Detect which cell encompasses the target text, then output its (x, y) center coordinate. 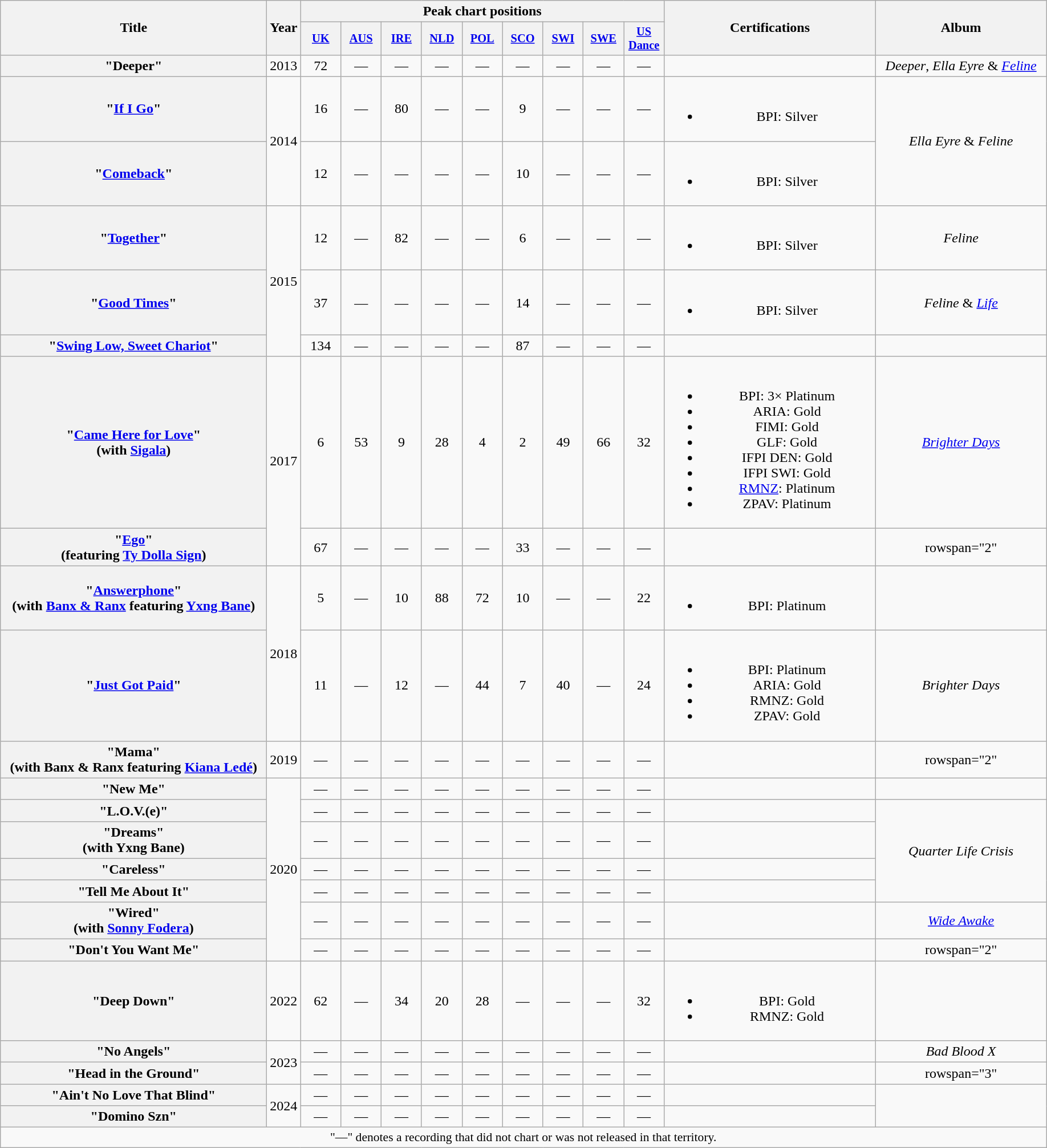
"Just Got Paid" (133, 685)
4 (482, 443)
2015 (284, 281)
14 (522, 302)
Ella Eyre & Feline (961, 141)
"Tell Me About It" (133, 891)
2019 (284, 760)
NLD (441, 39)
"Domino Szn" (133, 1117)
87 (522, 346)
"Swing Low, Sweet Chariot" (133, 346)
66 (603, 443)
22 (644, 598)
"Careless" (133, 869)
Quarter Life Crisis (961, 851)
"Comeback" (133, 173)
"Head in the Ground" (133, 1073)
POL (482, 39)
Bad Blood X (961, 1052)
SWE (603, 39)
"Came Here for Love"(with Sigala) (133, 443)
"Together" (133, 238)
"L.O.V.(e)" (133, 810)
33 (522, 547)
BPI: Platinum (770, 598)
88 (441, 598)
Title (133, 28)
SWI (563, 39)
UK (320, 39)
Year (284, 28)
2022 (284, 1001)
rowspan="3" (961, 1073)
Peak chart positions (482, 11)
37 (320, 302)
2018 (284, 654)
"Dreams" (with Yxng Bane) (133, 839)
82 (401, 238)
67 (320, 547)
24 (644, 685)
34 (401, 1001)
Deeper, Ella Eyre & Feline (961, 66)
USDance (644, 39)
AUS (362, 39)
16 (320, 109)
40 (563, 685)
62 (320, 1001)
2023 (284, 1062)
"New Me" (133, 789)
49 (563, 443)
"—" denotes a recording that did not chart or was not released in that territory. (523, 1138)
80 (401, 109)
"Ain't No Love That Blind" (133, 1095)
"No Angels" (133, 1052)
44 (482, 685)
53 (362, 443)
"If I Go" (133, 109)
134 (320, 346)
"Ego"(featuring Ty Dolla Sign) (133, 547)
"Mama" (with Banx & Ranx featuring Kiana Ledé) (133, 760)
2020 (284, 869)
2 (522, 443)
Album (961, 28)
7 (522, 685)
BPI: PlatinumARIA: GoldRMNZ: GoldZPAV: Gold (770, 685)
2024 (284, 1106)
Feline & Life (961, 302)
Feline (961, 238)
"Deeper" (133, 66)
11 (320, 685)
IRE (401, 39)
2014 (284, 141)
BPI: GoldRMNZ: Gold (770, 1001)
"Deep Down" (133, 1001)
20 (441, 1001)
Wide Awake (961, 920)
2017 (284, 461)
"Answerphone"(with Banx & Ranx featuring Yxng Bane) (133, 598)
SCO (522, 39)
Certifications (770, 28)
"Don't You Want Me" (133, 950)
BPI: 3× PlatinumARIA: GoldFIMI: GoldGLF: GoldIFPI DEN: GoldIFPI SWI: GoldRMNZ: PlatinumZPAV: Platinum (770, 443)
"Good Times" (133, 302)
2013 (284, 66)
"Wired" (with Sonny Fodera) (133, 920)
5 (320, 598)
